From the cell containing the given text, extract its center point as [X, Y] coordinate. 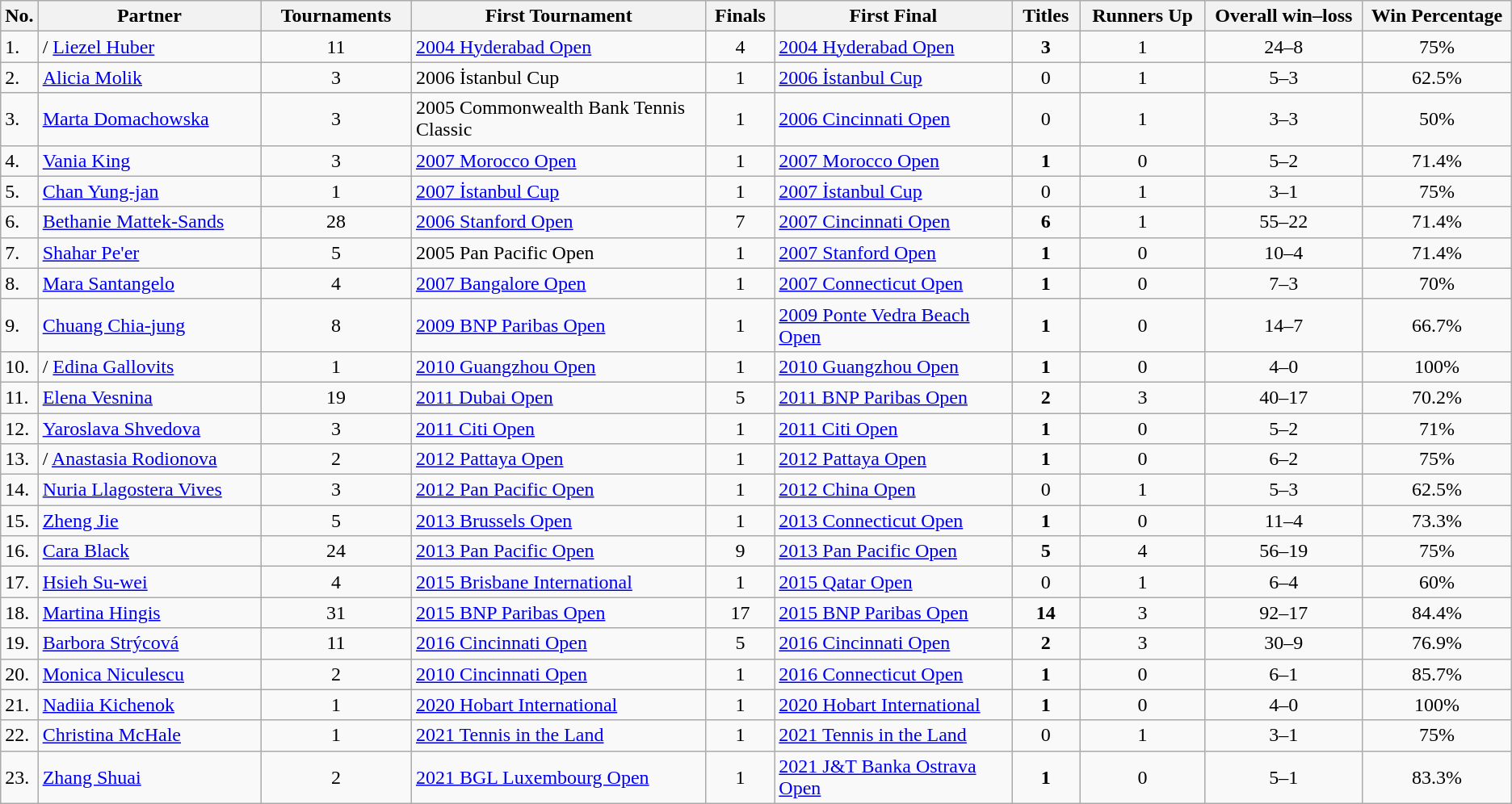
Overall win–loss [1284, 16]
3–3 [1284, 119]
92–17 [1284, 613]
84.4% [1438, 613]
6–1 [1284, 674]
23. [19, 777]
4. [19, 161]
2012 Pan Pacific Open [559, 490]
28 [336, 222]
Partner [149, 16]
Chan Yung-jan [149, 191]
2015 Brisbane International [559, 582]
2011 BNP Paribas Open [893, 397]
83.3% [1438, 777]
10. [19, 366]
Christina McHale [149, 735]
5. [19, 191]
24 [336, 551]
6. [19, 222]
50% [1438, 119]
14. [19, 490]
2007 Cincinnati Open [893, 222]
2009 Ponte Vedra Beach Open [893, 325]
Chuang Chia-jung [149, 325]
First Tournament [559, 16]
2021 BGL Luxembourg Open [559, 777]
Marta Domachowska [149, 119]
15. [19, 521]
Zheng Jie [149, 521]
71% [1438, 429]
24–8 [1284, 47]
20. [19, 674]
31 [336, 613]
/ Anastasia Rodionova [149, 459]
5–1 [1284, 777]
6–2 [1284, 459]
19. [19, 643]
56–19 [1284, 551]
40–17 [1284, 397]
No. [19, 16]
66.7% [1438, 325]
2010 Cincinnati Open [559, 674]
Cara Black [149, 551]
13. [19, 459]
14 [1046, 613]
3. [19, 119]
7–3 [1284, 283]
16. [19, 551]
14–7 [1284, 325]
17 [740, 613]
11. [19, 397]
/ Edina Gallovits [149, 366]
Hsieh Su-wei [149, 582]
Martina Hingis [149, 613]
/ Liezel Huber [149, 47]
Nadiia Kichenok [149, 705]
2005 Commonwealth Bank Tennis Classic [559, 119]
18. [19, 613]
Finals [740, 16]
Titles [1046, 16]
60% [1438, 582]
22. [19, 735]
6 [1046, 222]
First Final [893, 16]
Nuria Llagostera Vives [149, 490]
10–4 [1284, 253]
76.9% [1438, 643]
2015 Qatar Open [893, 582]
12. [19, 429]
9. [19, 325]
Mara Santangelo [149, 283]
2007 Bangalore Open [559, 283]
Yaroslava Shvedova [149, 429]
Elena Vesnina [149, 397]
2006 Cincinnati Open [893, 119]
Vania King [149, 161]
Bethanie Mattek-Sands [149, 222]
9 [740, 551]
19 [336, 397]
8. [19, 283]
Runners Up [1142, 16]
2. [19, 77]
55–22 [1284, 222]
7. [19, 253]
2013 Brussels Open [559, 521]
Alicia Molik [149, 77]
Tournaments [336, 16]
2021 J&T Banka Ostrava Open [893, 777]
2016 Connecticut Open [893, 674]
85.7% [1438, 674]
2009 BNP Paribas Open [559, 325]
11–4 [1284, 521]
2011 Dubai Open [559, 397]
1. [19, 47]
2006 Stanford Open [559, 222]
2005 Pan Pacific Open [559, 253]
2007 Stanford Open [893, 253]
70% [1438, 283]
73.3% [1438, 521]
Barbora Strýcová [149, 643]
Shahar Pe'er [149, 253]
6–4 [1284, 582]
7 [740, 222]
21. [19, 705]
30–9 [1284, 643]
2012 China Open [893, 490]
Monica Niculescu [149, 674]
70.2% [1438, 397]
2013 Connecticut Open [893, 521]
Zhang Shuai [149, 777]
Win Percentage [1438, 16]
2007 Connecticut Open [893, 283]
17. [19, 582]
8 [336, 325]
